Return (X, Y) of the center of cell containing provided text 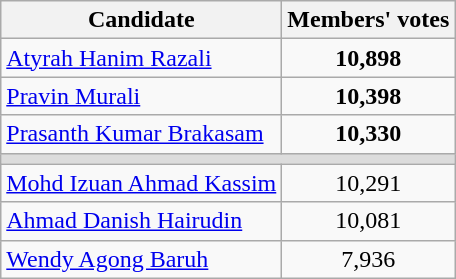
Candidate (142, 20)
10,291 (368, 183)
10,398 (368, 96)
Pravin Murali (142, 96)
7,936 (368, 259)
10,898 (368, 58)
Atyrah Hanim Razali (142, 58)
Ahmad Danish Hairudin (142, 221)
10,081 (368, 221)
Wendy Agong Baruh (142, 259)
Mohd Izuan Ahmad Kassim (142, 183)
Prasanth Kumar Brakasam (142, 134)
10,330 (368, 134)
Members' votes (368, 20)
